For the text-containing cell, return its midpoint in (X, Y) coordinate format. 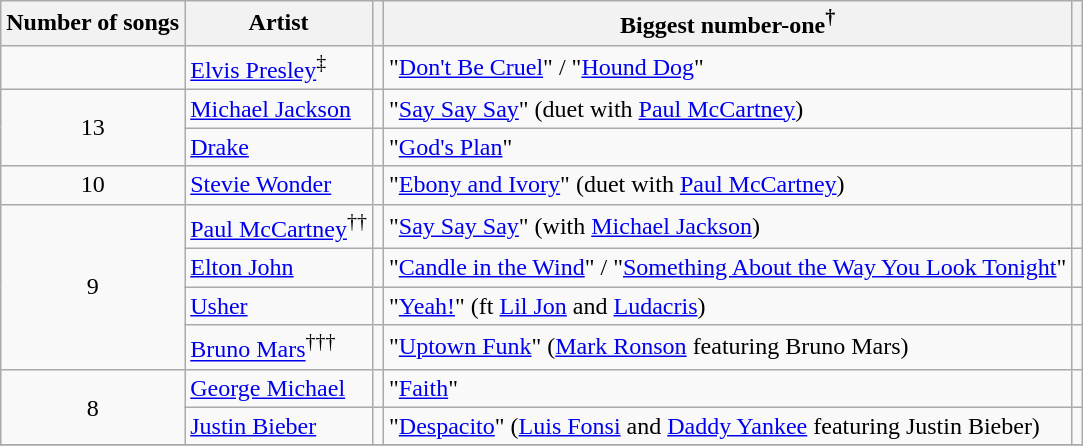
9 (93, 286)
Justin Bieber (279, 426)
"Say Say Say" (duet with Paul McCartney) (727, 109)
George Michael (279, 388)
"Despacito" (Luis Fonsi and Daddy Yankee featuring Justin Bieber) (727, 426)
13 (93, 128)
Elvis Presley‡ (279, 68)
"Faith" (727, 388)
Usher (279, 306)
Michael Jackson (279, 109)
Biggest number-one† (727, 24)
Artist (279, 24)
Elton John (279, 268)
Drake (279, 147)
8 (93, 407)
"Ebony and Ivory" (duet with Paul McCartney) (727, 185)
Stevie Wonder (279, 185)
"God's Plan" (727, 147)
"Don't Be Cruel" / "Hound Dog" (727, 68)
10 (93, 185)
Number of songs (93, 24)
"Yeah!" (ft Lil Jon and Ludacris) (727, 306)
"Say Say Say" (with Michael Jackson) (727, 226)
"Uptown Funk" (Mark Ronson featuring Bruno Mars) (727, 348)
Paul McCartney†† (279, 226)
"Candle in the Wind" / "Something About the Way You Look Tonight" (727, 268)
Bruno Mars††† (279, 348)
